Locate the cell with the specified text and output its [x, y] center coordinate. 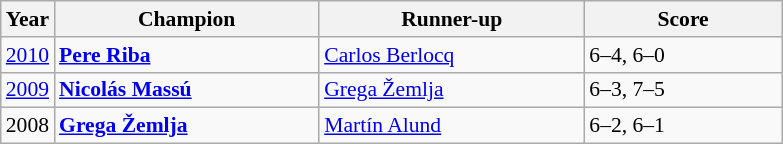
Champion [186, 19]
Martín Alund [452, 126]
6–4, 6–0 [683, 55]
Score [683, 19]
2010 [28, 55]
Nicolás Massú [186, 90]
2009 [28, 90]
Year [28, 19]
Pere Riba [186, 55]
Runner-up [452, 19]
2008 [28, 126]
Carlos Berlocq [452, 55]
6–3, 7–5 [683, 90]
6–2, 6–1 [683, 126]
